Detect which cell encompasses the target text, then output its [x, y] center coordinate. 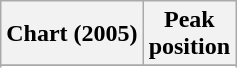
Chart (2005) [72, 34]
Peakposition [189, 34]
